Return [X, Y] of the center of cell containing provided text 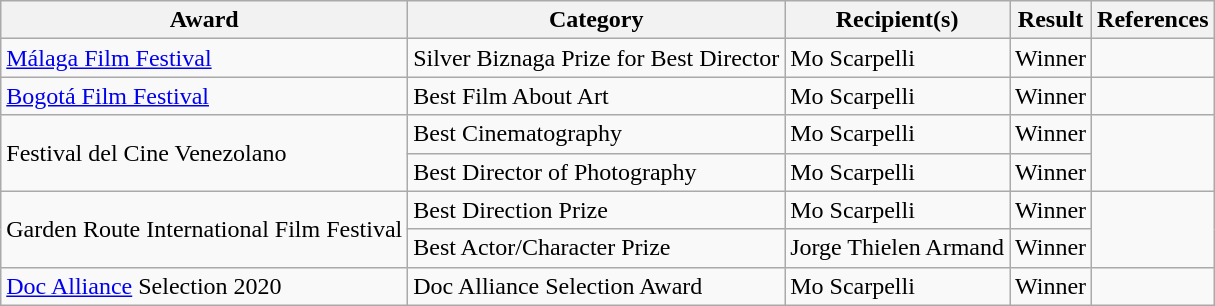
Best Director of Photography [596, 172]
Festival del Cine Venezolano [204, 153]
Jorge Thielen Armand [898, 248]
Best Direction Prize [596, 210]
Category [596, 20]
Result [1051, 20]
Doc Alliance Selection Award [596, 286]
Best Cinematography [596, 134]
References [1154, 20]
Málaga Film Festival [204, 58]
Recipient(s) [898, 20]
Doc Alliance Selection 2020 [204, 286]
Best Film About Art [596, 96]
Garden Route International Film Festival [204, 229]
Award [204, 20]
Bogotá Film Festival [204, 96]
Best Actor/Character Prize [596, 248]
Silver Biznaga Prize for Best Director [596, 58]
